Output the [x, y] coordinate of the center of the cell containing the given text.  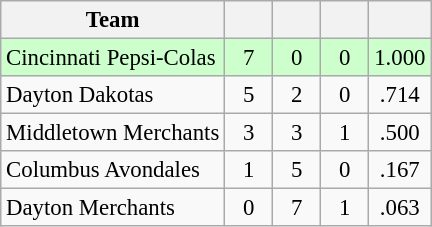
.714 [400, 95]
.167 [400, 170]
Cincinnati Pepsi-Colas [113, 58]
Middletown Merchants [113, 133]
Team [113, 20]
1.000 [400, 58]
.500 [400, 133]
Columbus Avondales [113, 170]
Dayton Dakotas [113, 95]
2 [297, 95]
.063 [400, 208]
Dayton Merchants [113, 208]
